Pinpoint the cell where the given text exists, returning its [X, Y] midpoint coordinate. 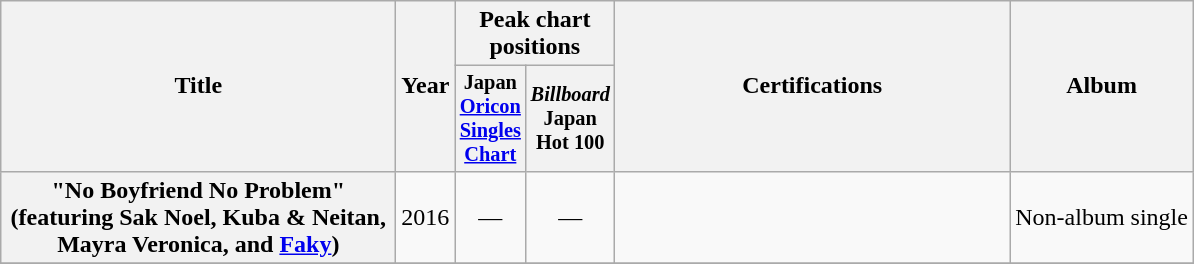
Peak chart positions [535, 34]
Title [198, 86]
Certifications [812, 86]
Japan Oricon Singles Chart [490, 119]
Album [1102, 86]
Billboard Japan Hot 100 [570, 119]
"No Boyfriend No Problem" (featuring Sak Noel, Kuba & Neitan, Mayra Veronica, and Faky) [198, 217]
Non-album single [1102, 217]
2016 [426, 217]
Year [426, 86]
